Extract the [x, y] coordinate from the center of the cell holding the provided text.  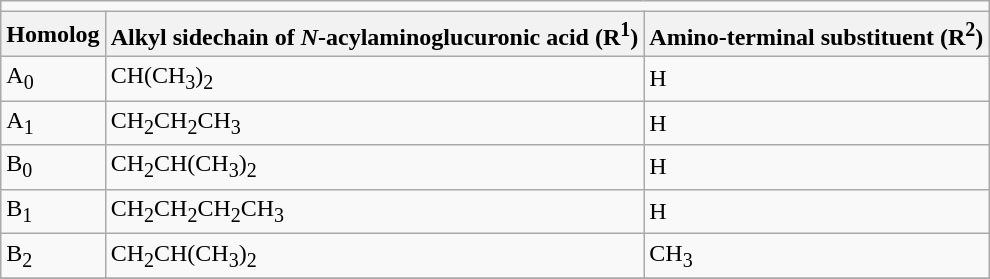
A1 [53, 123]
Amino-terminal substituent (R2) [816, 34]
Homolog [53, 34]
CH2CH2CH3 [374, 123]
Alkyl sidechain of N-acylaminoglucuronic acid (R1) [374, 34]
A0 [53, 78]
B0 [53, 167]
CH(CH3)2 [374, 78]
CH2CH2CH2CH3 [374, 211]
B1 [53, 211]
B2 [53, 256]
CH3 [816, 256]
